Output the [x, y] coordinate of the center of the cell containing the given text.  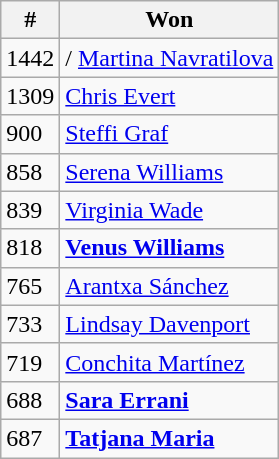
858 [30, 172]
1442 [30, 58]
818 [30, 248]
Sara Errani [170, 400]
Virginia Wade [170, 210]
765 [30, 286]
733 [30, 324]
Serena Williams [170, 172]
/ Martina Navratilova [170, 58]
900 [30, 134]
Steffi Graf [170, 134]
Won [170, 20]
688 [30, 400]
1309 [30, 96]
Tatjana Maria [170, 438]
687 [30, 438]
719 [30, 362]
# [30, 20]
839 [30, 210]
Chris Evert [170, 96]
Venus Williams [170, 248]
Arantxa Sánchez [170, 286]
Conchita Martínez [170, 362]
Lindsay Davenport [170, 324]
